Output the [x, y] coordinate of the center of the cell containing the given text.  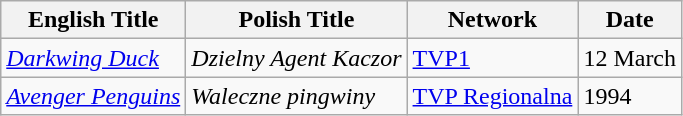
Darkwing Duck [94, 58]
Waleczne pingwiny [296, 96]
TVP1 [492, 58]
Avenger Penguins [94, 96]
Polish Title [296, 20]
TVP Regionalna [492, 96]
12 March [630, 58]
Dzielny Agent Kaczor [296, 58]
Date [630, 20]
English Title [94, 20]
Network [492, 20]
1994 [630, 96]
